Scan for the cell matching the given text and deliver its (X, Y) coordinate at center. 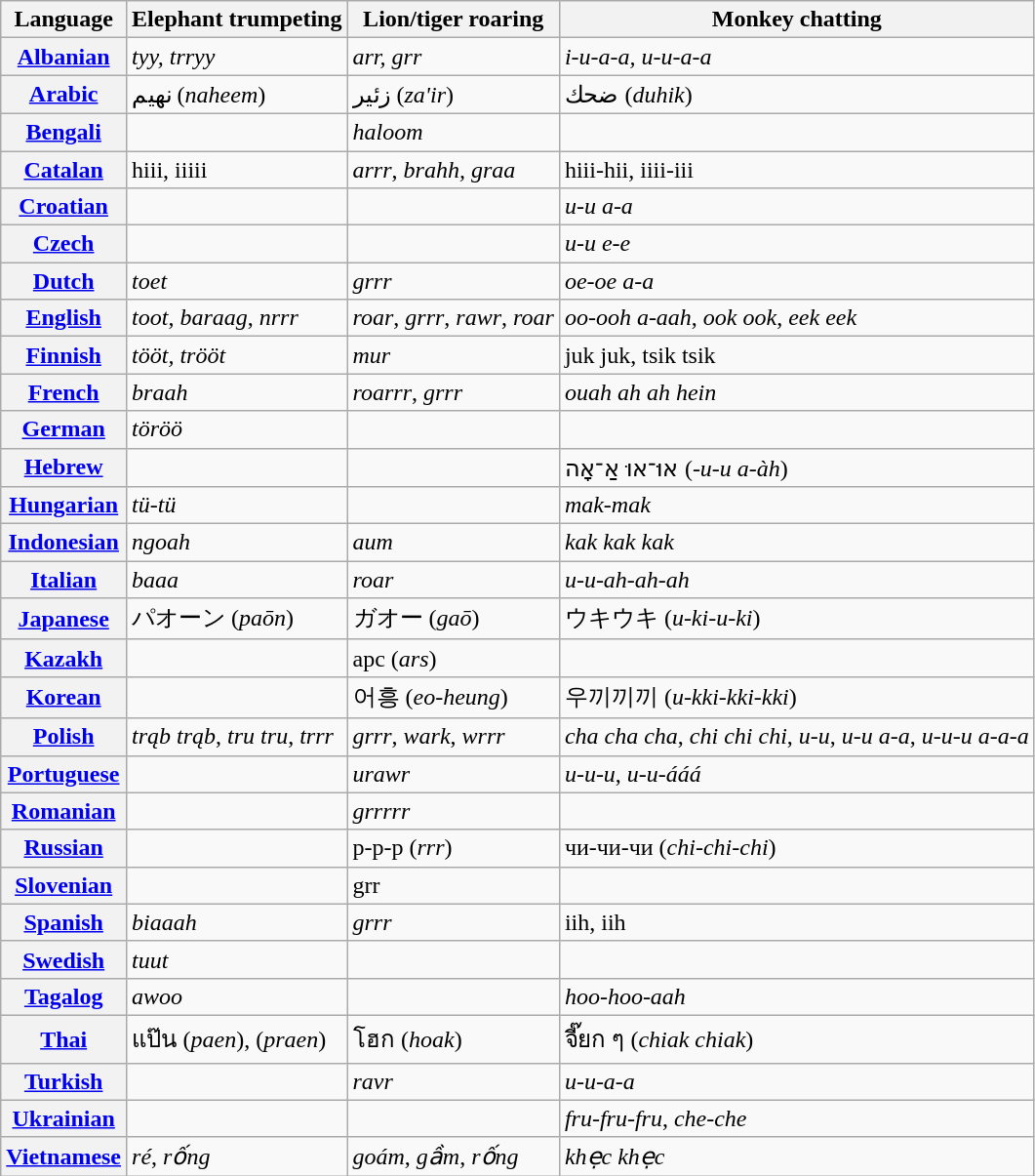
goám, gầm, rống (453, 1156)
hiii, iiiii (237, 169)
khẹc khẹc (796, 1156)
hoo-hoo-aah (796, 996)
u-u-u, u-u-ááá (796, 774)
Language (64, 20)
Catalan (64, 169)
Hungarian (64, 506)
baaa (237, 580)
tuut (237, 959)
haloom (453, 132)
Thai (64, 1038)
u-u-ah-ah-ah (796, 580)
ré, rống (237, 1156)
tü-tü (237, 506)
ouah ah ah hein (796, 392)
Spanish (64, 922)
iih, iih (796, 922)
French (64, 392)
tyy, trryy (237, 57)
kak kak kak (796, 543)
Finnish (64, 355)
Portuguese (64, 774)
mak-mak (796, 506)
Japanese (64, 619)
Czech (64, 244)
u-u-a-a (796, 1081)
Monkey chatting (796, 20)
German (64, 429)
oo-ooh a-aah, ook ook, eek eek (796, 318)
roar, grrr, rawr, roar (453, 318)
hiii-hii, iiii-iii (796, 169)
Albanian (64, 57)
Dutch (64, 281)
чи-чи-чи (chi-chi-chi) (796, 848)
tööt, trööt (237, 355)
roarrr, grrr (453, 392)
juk juk, tsik tsik (796, 355)
u-u a-a (796, 207)
biaaah (237, 922)
ravr (453, 1081)
urawr (453, 774)
Elephant trumpeting (237, 20)
grr (453, 885)
i-u-a-a, u-u-a-a (796, 57)
Italian (64, 580)
oe-oe a-a (796, 281)
roar (453, 580)
จี๊ยก ๆ (chiak chiak) (796, 1038)
awoo (237, 996)
Swedish (64, 959)
р-р-р (rrr) (453, 848)
арс (ars) (453, 658)
trąb trąb, tru tru, trrr (237, 737)
Polish (64, 737)
Romanian (64, 811)
Ukrainian (64, 1118)
Tagalog (64, 996)
Russian (64, 848)
toot, baraag, nrrr (237, 318)
ngoah (237, 543)
パオーン (paōn) (237, 619)
Lion/tiger roaring (453, 20)
Slovenian (64, 885)
cha cha cha, chi chi chi, u-u, u-u a-a, u-u-u a-a-a (796, 737)
braah (237, 392)
زئير (za'ir) (453, 95)
Kazakh (64, 658)
Korean (64, 697)
Turkish (64, 1081)
우끼끼끼 (u-kki-kki-kki) (796, 697)
aum (453, 543)
grrr, wark, wrrr (453, 737)
töröö (237, 429)
mur (453, 355)
arrr, brahh, graa (453, 169)
arr, grr (453, 57)
نهيم (naheem) (237, 95)
ガオー (gaō) (453, 619)
ウキウキ (u-ki-u-ki) (796, 619)
Indonesian (64, 543)
Hebrew (64, 467)
แป๊น (paen), (praen) (237, 1038)
Bengali (64, 132)
toet (237, 281)
fru-fru-fru, che-che (796, 1118)
grrrrr (453, 811)
โฮก (hoak) (453, 1038)
English (64, 318)
אוּ־אוּ אַ־אָה (-u-u a-àh) (796, 467)
Arabic (64, 95)
u-u e-e (796, 244)
Vietnamese (64, 1156)
Croatian (64, 207)
ضحك (duhik) (796, 95)
어흥 (eo-heung) (453, 697)
